Detect which cell encompasses the target text, then output its [x, y] center coordinate. 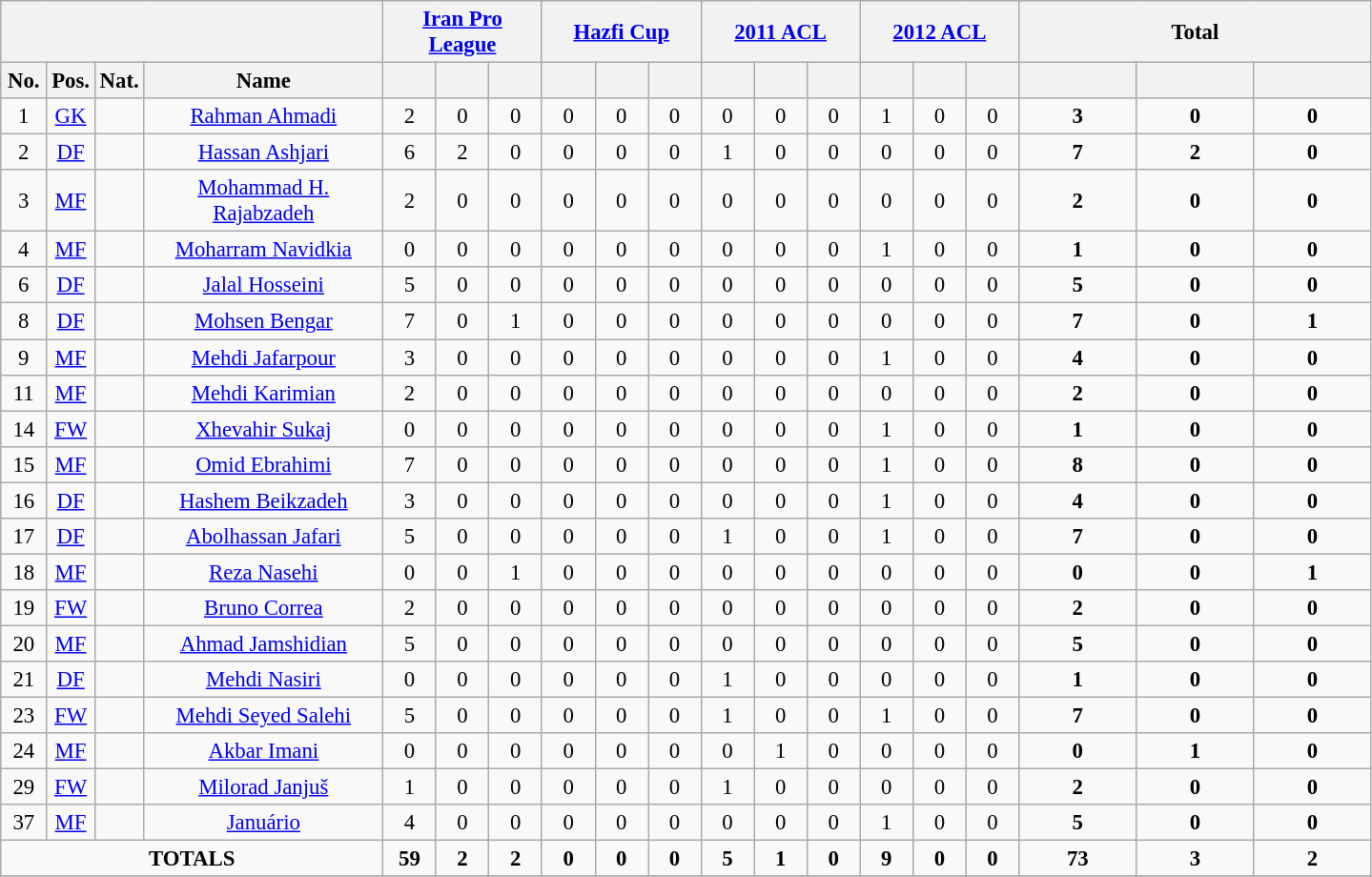
Iran Pro League [463, 32]
No. [24, 81]
Mehdi Jafarpour [263, 357]
Hazfi Cup [622, 32]
20 [24, 643]
GK [71, 116]
Rahman Ahmadi [263, 116]
Akbar Imani [263, 751]
Jalal Hosseini [263, 285]
23 [24, 716]
Xhevahir Sukaj [263, 429]
Mehdi Nasiri [263, 680]
Ahmad Jamshidian [263, 643]
Januário [263, 823]
24 [24, 751]
14 [24, 429]
16 [24, 500]
29 [24, 787]
Bruno Correa [263, 608]
Name [263, 81]
Mehdi Karimian [263, 393]
2012 ACL [940, 32]
Mehdi Seyed Salehi [263, 716]
Total [1196, 32]
Abolhassan Jafari [263, 537]
Omid Ebrahimi [263, 464]
Reza Nasehi [263, 572]
59 [410, 859]
Mohsen Bengar [263, 321]
11 [24, 393]
Moharram Navidkia [263, 250]
TOTALS [193, 859]
17 [24, 537]
Hassan Ashjari [263, 153]
37 [24, 823]
19 [24, 608]
2011 ACL [780, 32]
Nat. [119, 81]
15 [24, 464]
Pos. [71, 81]
Mohammad H. Rajabzadeh [263, 200]
18 [24, 572]
21 [24, 680]
Milorad Janjuš [263, 787]
Hashem Beikzadeh [263, 500]
73 [1077, 859]
